Detect which cell encompasses the target text, then output its (x, y) center coordinate. 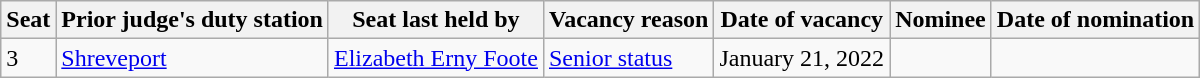
3 (28, 58)
Seat last held by (436, 20)
January 21, 2022 (802, 58)
Date of nomination (1095, 20)
Nominee (941, 20)
Seat (28, 20)
Date of vacancy (802, 20)
Shreveport (192, 58)
Vacancy reason (628, 20)
Elizabeth Erny Foote (436, 58)
Prior judge's duty station (192, 20)
Senior status (628, 58)
